Detect which cell encompasses the target text, then output its (X, Y) center coordinate. 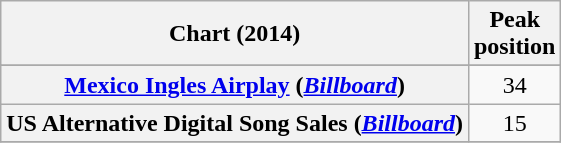
US Alternative Digital Song Sales (Billboard) (235, 123)
15 (514, 123)
Peakposition (514, 34)
Chart (2014) (235, 34)
34 (514, 85)
Mexico Ingles Airplay (Billboard) (235, 85)
